Capture the cell that displays the provided text and extract its (x, y) central coordinate. 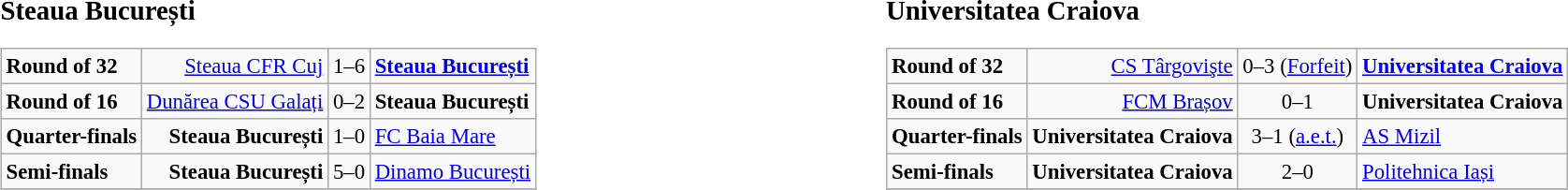
FCM Brașov (1132, 102)
Dunărea CSU Galați (234, 102)
FC Baia Mare (453, 137)
0–3 (Forfeit) (1298, 66)
3–1 (a.e.t.) (1298, 137)
0–2 (350, 102)
Dinamo București (453, 172)
1–0 (350, 137)
1–6 (350, 66)
5–0 (350, 172)
AS Mizil (1463, 137)
Steaua CFR Cuj (234, 66)
0–1 (1298, 102)
2–0 (1298, 172)
Politehnica Iași (1463, 172)
CS Târgovişte (1132, 66)
